Output the (X, Y) coordinate of the center of the cell containing the given text.  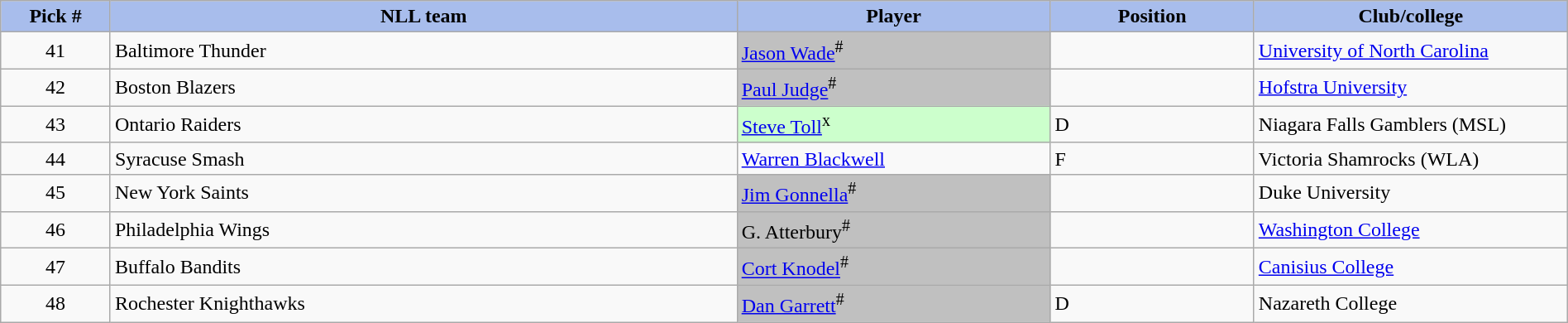
43 (56, 124)
Jim Gonnella# (893, 194)
Baltimore Thunder (423, 51)
NLL team (423, 17)
Paul Judge# (893, 88)
Hofstra University (1411, 88)
45 (56, 194)
Buffalo Bandits (423, 267)
Rochester Knighthawks (423, 303)
Victoria Shamrocks (WLA) (1411, 158)
47 (56, 267)
University of North Carolina (1411, 51)
Player (893, 17)
Position (1152, 17)
Duke University (1411, 194)
Washington College (1411, 230)
41 (56, 51)
46 (56, 230)
F (1152, 158)
New York Saints (423, 194)
Ontario Raiders (423, 124)
44 (56, 158)
Philadelphia Wings (423, 230)
Cort Knodel# (893, 267)
Pick # (56, 17)
Syracuse Smash (423, 158)
Nazareth College (1411, 303)
Boston Blazers (423, 88)
Jason Wade# (893, 51)
G. Atterbury# (893, 230)
Club/college (1411, 17)
Niagara Falls Gamblers (MSL) (1411, 124)
Warren Blackwell (893, 158)
42 (56, 88)
Canisius College (1411, 267)
Steve Tollx (893, 124)
Dan Garrett# (893, 303)
48 (56, 303)
